Locate the cell with the specified text and output its (X, Y) center coordinate. 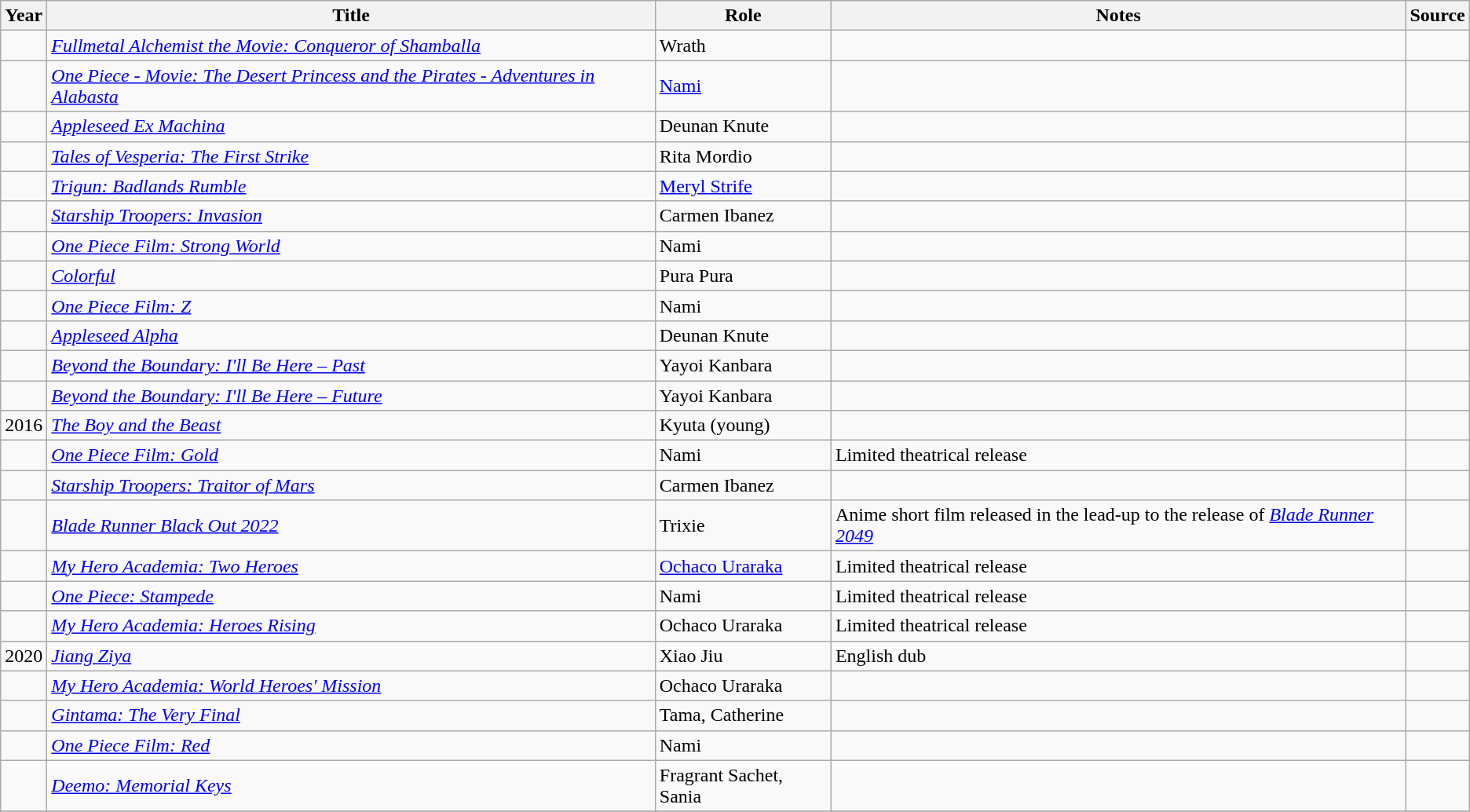
My Hero Academia: Two Heroes (351, 566)
Trigun: Badlands Rumble (351, 186)
2020 (24, 656)
One Piece Film: Red (351, 745)
Wrath (743, 46)
Meryl Strife (743, 186)
One Piece - Movie: The Desert Princess and the Pirates - Adventures in Alabasta (351, 86)
Jiang Ziya (351, 656)
Xiao Jiu (743, 656)
Beyond the Boundary: I'll Be Here – Future (351, 395)
Role (743, 16)
Fragrant Sachet, Sania (743, 785)
Tama, Catherine (743, 715)
Trixie (743, 526)
One Piece: Stampede (351, 596)
Starship Troopers: Traitor of Mars (351, 485)
Source (1437, 16)
The Boy and the Beast (351, 426)
Title (351, 16)
2016 (24, 426)
English dub (1118, 656)
Appleseed Ex Machina (351, 126)
Anime short film released in the lead-up to the release of Blade Runner 2049 (1118, 526)
One Piece Film: Strong World (351, 246)
One Piece Film: Z (351, 305)
Starship Troopers: Invasion (351, 216)
Colorful (351, 276)
My Hero Academia: World Heroes' Mission (351, 686)
Deemo: Memorial Keys (351, 785)
Year (24, 16)
My Hero Academia: Heroes Rising (351, 626)
Tales of Vesperia: The First Strike (351, 156)
Fullmetal Alchemist the Movie: Conqueror of Shamballa (351, 46)
Pura Pura (743, 276)
Beyond the Boundary: I'll Be Here – Past (351, 365)
Rita Mordio (743, 156)
Notes (1118, 16)
Blade Runner Black Out 2022 (351, 526)
Appleseed Alpha (351, 335)
Kyuta (young) (743, 426)
Gintama: The Very Final (351, 715)
One Piece Film: Gold (351, 455)
